Extract the (x, y) coordinate from the center of the cell holding the provided text.  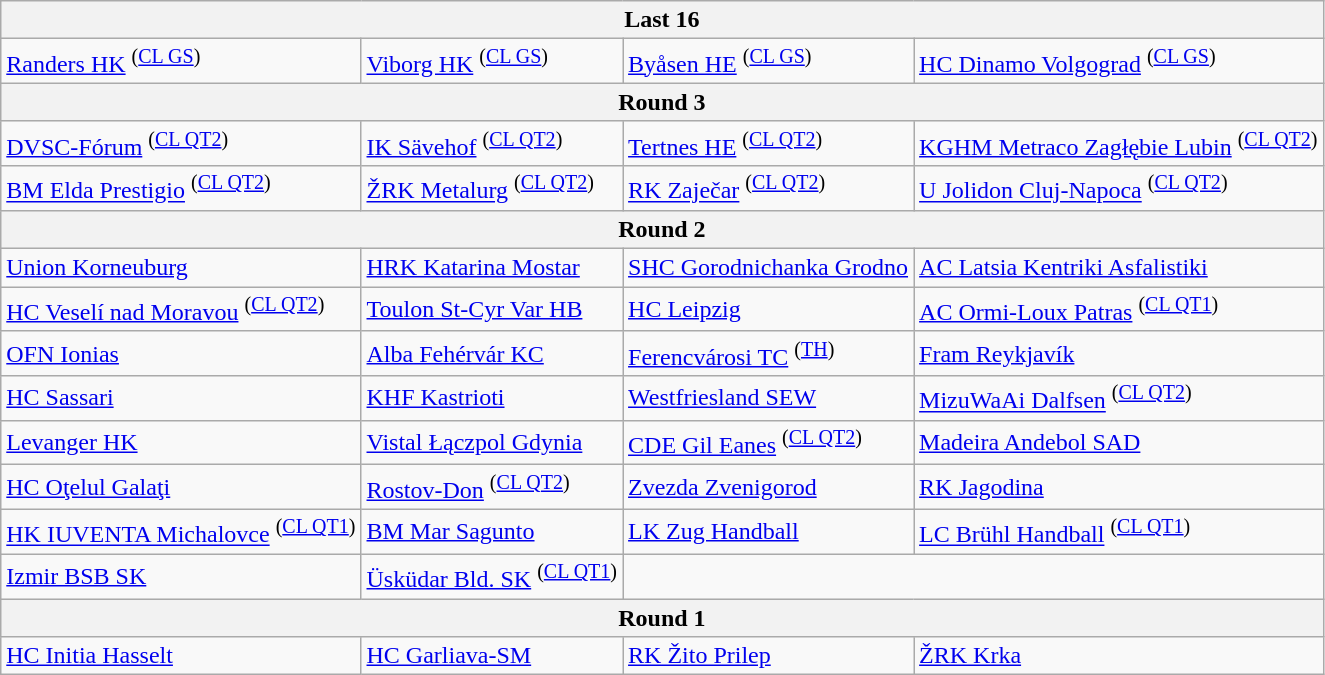
IK Sävehof (CL QT2) (492, 144)
HC Initia Hasselt (181, 656)
RK Žito Prilep (768, 656)
ŽRK Metalurg (CL QT2) (492, 188)
RK Zaječar (CL QT2) (768, 188)
HC Veselí nad Moravou (CL QT2) (181, 310)
Tertnes HE (CL QT2) (768, 144)
Vistal Łączpol Gdynia (492, 442)
HC Dinamo Volgograd (CL GS) (1118, 62)
Round 3 (662, 102)
Izmir BSB SK (181, 576)
U Jolidon Cluj-Napoca (CL QT2) (1118, 188)
HK IUVENTA Michalovce (CL QT1) (181, 532)
Last 16 (662, 20)
Westfriesland SEW (768, 398)
Rostov-Don (CL QT2) (492, 488)
Union Korneuburg (181, 268)
Alba Fehérvár KC (492, 354)
Ferencvárosi TC (TH) (768, 354)
HC Leipzig (768, 310)
SHC Gorodnichanka Grodno (768, 268)
Round 2 (662, 230)
Levanger HK (181, 442)
Fram Reykjavík (1118, 354)
OFN Ionias (181, 354)
KGHM Metraco Zagłębie Lubin (CL QT2) (1118, 144)
MizuWaAi Dalfsen (CL QT2) (1118, 398)
DVSC-Fórum (CL QT2) (181, 144)
BM Elda Prestigio (CL QT2) (181, 188)
HRK Katarina Mostar (492, 268)
Toulon St-Cyr Var HB (492, 310)
Üsküdar Bld. SK (CL QT1) (492, 576)
Byåsen HE (CL GS) (768, 62)
KHF Kastrioti (492, 398)
Madeira Andebol SAD (1118, 442)
HC Garliava-SM (492, 656)
CDE Gil Eanes (CL QT2) (768, 442)
HC Oţelul Galaţi (181, 488)
ŽRK Krka (1118, 656)
Zvezda Zvenigorod (768, 488)
LC Brühl Handball (CL QT1) (1118, 532)
Viborg HK (CL GS) (492, 62)
RK Jagodina (1118, 488)
HC Sassari (181, 398)
Round 1 (662, 618)
LK Zug Handball (768, 532)
Randers HK (CL GS) (181, 62)
BM Mar Sagunto (492, 532)
AC Ormi-Loux Patras (CL QT1) (1118, 310)
AC Latsia Kentriki Asfalistiki (1118, 268)
